Extract the [X, Y] coordinate from the center of the cell holding the provided text.  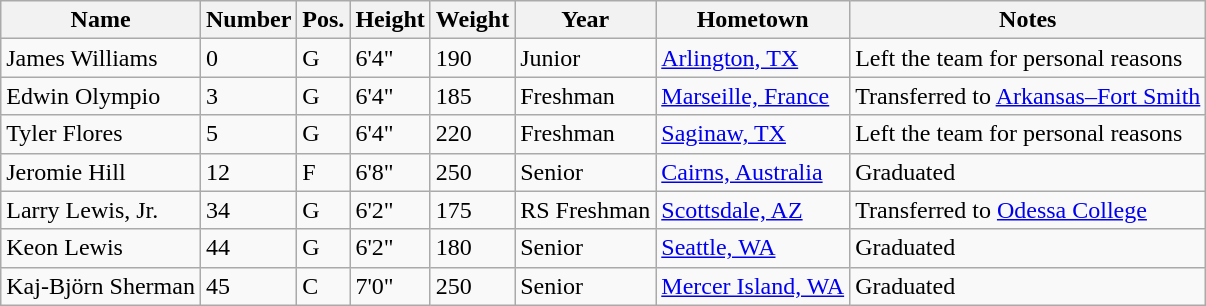
Seattle, WA [753, 248]
Name [101, 20]
Junior [586, 58]
Marseille, France [753, 96]
175 [472, 210]
Weight [472, 20]
220 [472, 134]
Year [586, 20]
3 [248, 96]
190 [472, 58]
34 [248, 210]
Transferred to Arkansas–Fort Smith [1028, 96]
C [324, 286]
0 [248, 58]
Saginaw, TX [753, 134]
Transferred to Odessa College [1028, 210]
Notes [1028, 20]
Tyler Flores [101, 134]
180 [472, 248]
RS Freshman [586, 210]
7'0" [390, 286]
Number [248, 20]
185 [472, 96]
12 [248, 172]
Arlington, TX [753, 58]
Larry Lewis, Jr. [101, 210]
Height [390, 20]
44 [248, 248]
Kaj-Björn Sherman [101, 286]
Keon Lewis [101, 248]
James Williams [101, 58]
Pos. [324, 20]
Mercer Island, WA [753, 286]
45 [248, 286]
Hometown [753, 20]
6'8" [390, 172]
Edwin Olympio [101, 96]
5 [248, 134]
Cairns, Australia [753, 172]
Jeromie Hill [101, 172]
F [324, 172]
Scottsdale, AZ [753, 210]
